Identify which cell holds the provided text, then report its [x, y] central coordinate. 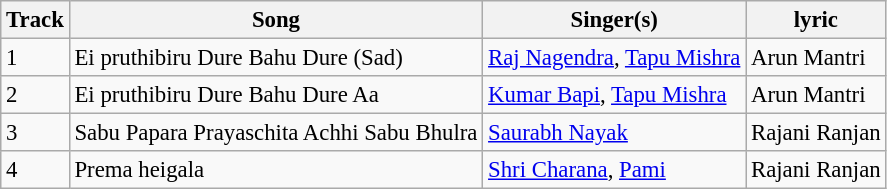
Saurabh Nayak [614, 133]
Prema heigala [276, 170]
Song [276, 20]
3 [35, 133]
Ei pruthibiru Dure Bahu Dure Aa [276, 95]
4 [35, 170]
Kumar Bapi, Tapu Mishra [614, 95]
lyric [816, 20]
Shri Charana, Pami [614, 170]
Ei pruthibiru Dure Bahu Dure (Sad) [276, 58]
Raj Nagendra, Tapu Mishra [614, 58]
1 [35, 58]
2 [35, 95]
Track [35, 20]
Sabu Papara Prayaschita Achhi Sabu Bhulra [276, 133]
Singer(s) [614, 20]
